Capture the cell that displays the provided text and extract its (X, Y) central coordinate. 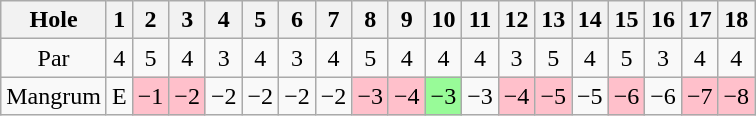
E (119, 96)
Hole (54, 20)
15 (626, 20)
14 (590, 20)
16 (664, 20)
Par (54, 58)
18 (736, 20)
12 (516, 20)
11 (480, 20)
13 (554, 20)
2 (150, 20)
1 (119, 20)
17 (700, 20)
6 (298, 20)
−8 (736, 96)
−7 (700, 96)
10 (444, 20)
−1 (150, 96)
Mangrum (54, 96)
8 (370, 20)
9 (406, 20)
7 (334, 20)
